Pinpoint the cell where the given text exists, returning its (x, y) midpoint coordinate. 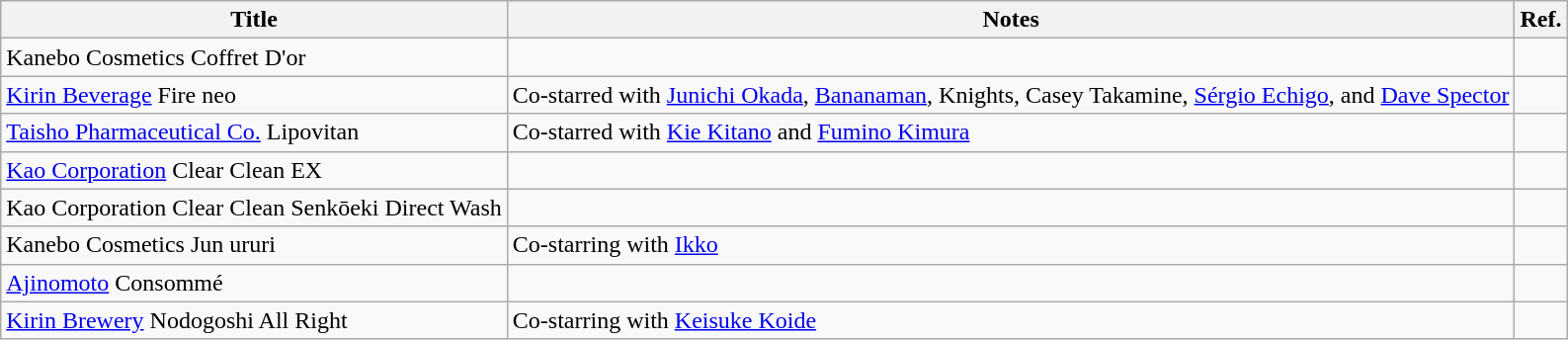
Co-starring with Ikko (1011, 245)
Kirin Brewery Nodogoshi All Right (255, 320)
Kanebo Cosmetics Jun ururi (255, 245)
Notes (1011, 20)
Co-starring with Keisuke Koide (1011, 320)
Kirin Beverage Fire neo (255, 95)
Title (255, 20)
Kao Corporation Clear Clean Senkōeki Direct Wash (255, 208)
Co-starred with Junichi Okada, Bananaman, Knights, Casey Takamine, Sérgio Echigo, and Dave Spector (1011, 95)
Ajinomoto Consommé (255, 283)
Co-starred with Kie Kitano and Fumino Kimura (1011, 132)
Taisho Pharmaceutical Co. Lipovitan (255, 132)
Ref. (1541, 20)
Kanebo Cosmetics Coffret D'or (255, 57)
Kao Corporation Clear Clean EX (255, 170)
